Output the [X, Y] coordinate of the center of the cell containing the given text.  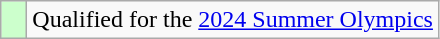
Qualified for the 2024 Summer Olympics [233, 20]
